Pinpoint the cell where the given text exists, returning its (X, Y) midpoint coordinate. 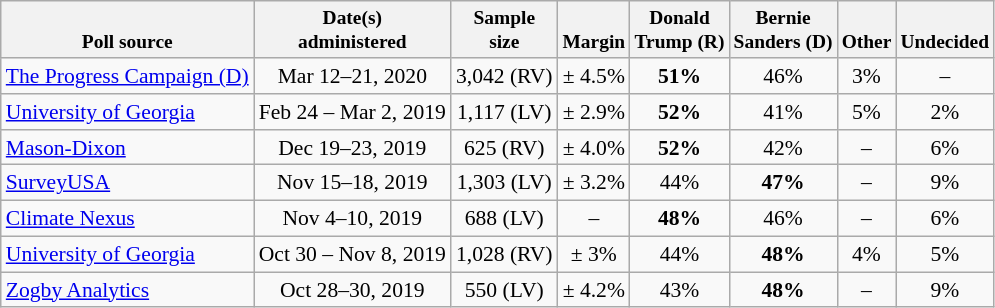
± 3.2% (594, 183)
4% (866, 254)
± 4.0% (594, 148)
Poll source (128, 30)
688 (LV) (504, 219)
± 4.5% (594, 76)
625 (RV) (504, 148)
2% (945, 112)
42% (783, 148)
1,028 (RV) (504, 254)
47% (783, 183)
Other (866, 30)
Feb 24 – Mar 2, 2019 (352, 112)
Mar 12–21, 2020 (352, 76)
3% (866, 76)
Nov 4–10, 2019 (352, 219)
DonaldTrump (R) (680, 30)
Dec 19–23, 2019 (352, 148)
Margin (594, 30)
51% (680, 76)
Samplesize (504, 30)
Oct 28–30, 2019 (352, 290)
3,042 (RV) (504, 76)
Zogby Analytics (128, 290)
Nov 15–18, 2019 (352, 183)
± 3% (594, 254)
Climate Nexus (128, 219)
Mason-Dixon (128, 148)
Date(s)administered (352, 30)
1,117 (LV) (504, 112)
BernieSanders (D) (783, 30)
Undecided (945, 30)
41% (783, 112)
SurveyUSA (128, 183)
43% (680, 290)
± 2.9% (594, 112)
Oct 30 – Nov 8, 2019 (352, 254)
1,303 (LV) (504, 183)
± 4.2% (594, 290)
The Progress Campaign (D) (128, 76)
550 (LV) (504, 290)
